Identify which cell holds the provided text, then report its [X, Y] central coordinate. 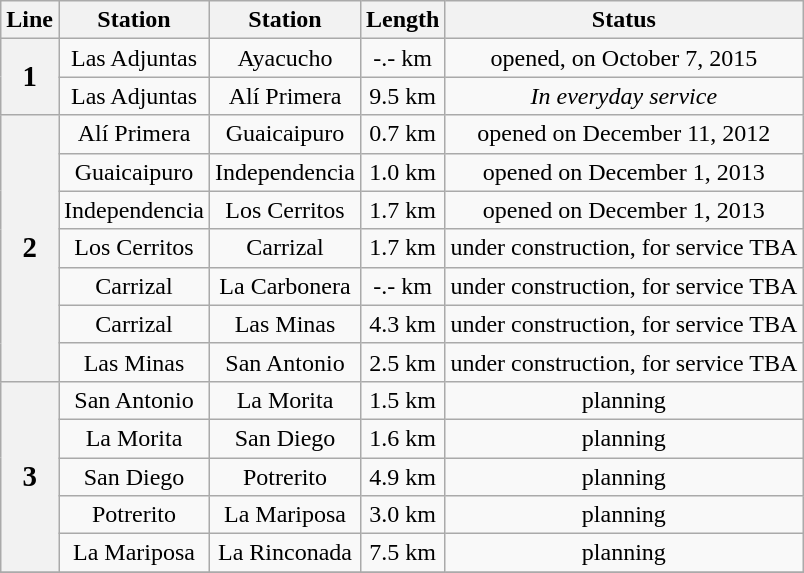
1.0 km [402, 172]
Ayacucho [284, 58]
3.0 km [402, 515]
1.6 km [402, 438]
0.7 km [402, 134]
Status [624, 20]
opened, on October 7, 2015 [624, 58]
4.9 km [402, 477]
2 [30, 248]
opened on December 11, 2012 [624, 134]
Line [30, 20]
Length [402, 20]
1.5 km [402, 400]
La Carbonera [284, 286]
La Rinconada [284, 553]
2.5 km [402, 362]
3 [30, 476]
4.3 km [402, 324]
7.5 km [402, 553]
In everyday service [624, 96]
1 [30, 77]
9.5 km [402, 96]
